Output the [X, Y] coordinate of the center of the cell containing the given text.  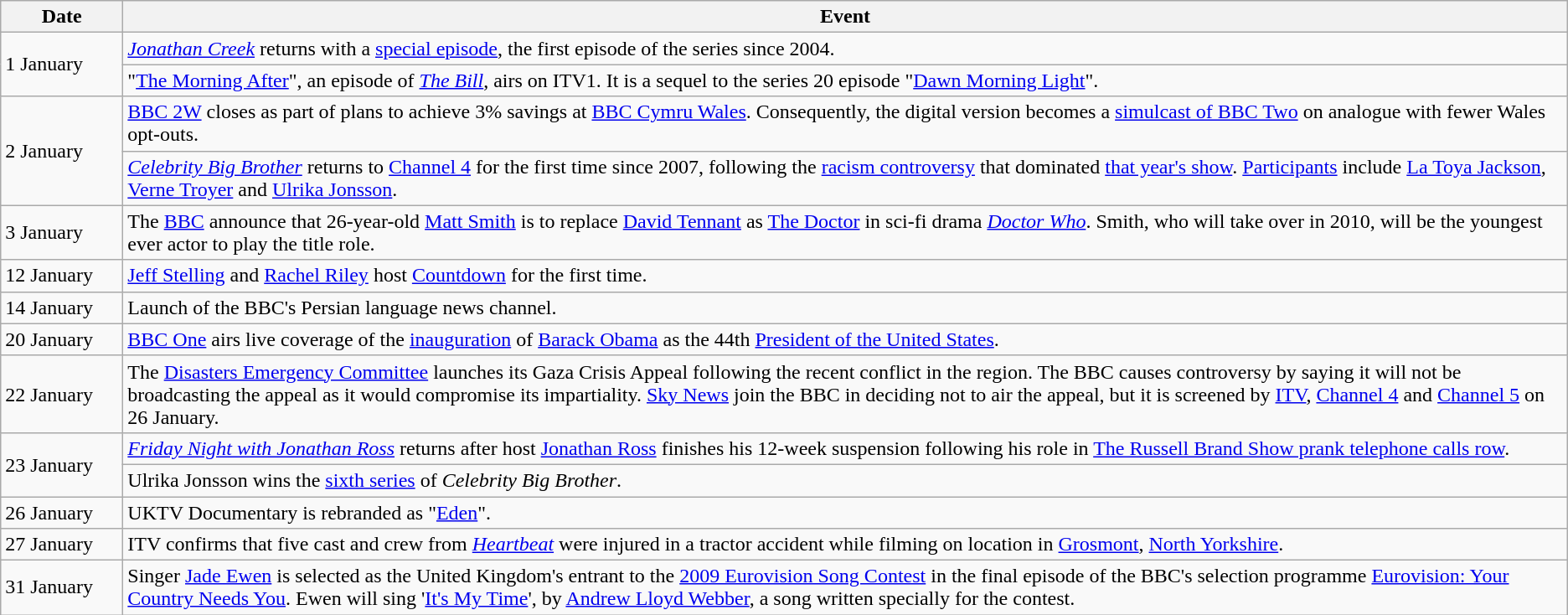
14 January [62, 307]
3 January [62, 233]
12 January [62, 276]
Ulrika Jonsson wins the sixth series of Celebrity Big Brother. [845, 480]
1 January [62, 65]
23 January [62, 464]
Jeff Stelling and Rachel Riley host Countdown for the first time. [845, 276]
Launch of the BBC's Persian language news channel. [845, 307]
26 January [62, 512]
BBC One airs live coverage of the inauguration of Barack Obama as the 44th President of the United States. [845, 339]
31 January [62, 588]
Event [845, 17]
UKTV Documentary is rebranded as "Eden". [845, 512]
27 January [62, 545]
2 January [62, 151]
Date [62, 17]
22 January [62, 394]
"The Morning After", an episode of The Bill, airs on ITV1. It is a sequel to the series 20 episode "Dawn Morning Light". [845, 80]
Jonathan Creek returns with a special episode, the first episode of the series since 2004. [845, 49]
ITV confirms that five cast and crew from Heartbeat were injured in a tractor accident while filming on location in Grosmont, North Yorkshire. [845, 545]
20 January [62, 339]
